Determine the (X, Y) coordinate at the center of the cell enclosing the given text.  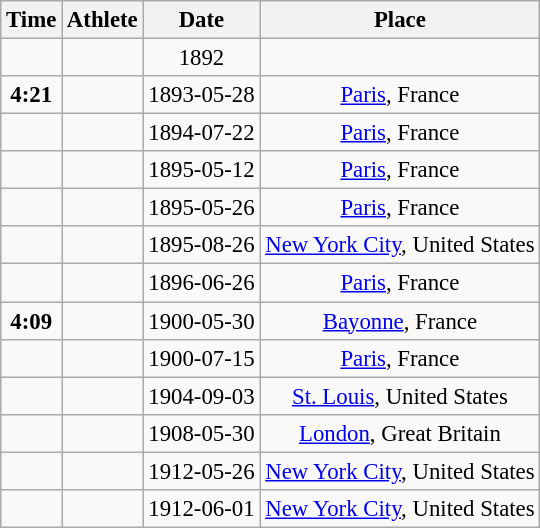
Bayonne, France (400, 321)
1904-09-03 (202, 396)
1908-05-30 (202, 433)
1912-05-26 (202, 471)
4:21 (32, 95)
1892 (202, 58)
1893-05-28 (202, 95)
1895-05-12 (202, 170)
Date (202, 20)
1900-07-15 (202, 358)
1895-05-26 (202, 208)
1900-05-30 (202, 321)
1895-08-26 (202, 245)
London, Great Britain (400, 433)
1912-06-01 (202, 509)
St. Louis, United States (400, 396)
Time (32, 20)
1894-07-22 (202, 133)
Athlete (102, 20)
4:09 (32, 321)
Place (400, 20)
1896-06-26 (202, 283)
